Detect which cell encompasses the target text, then output its (X, Y) center coordinate. 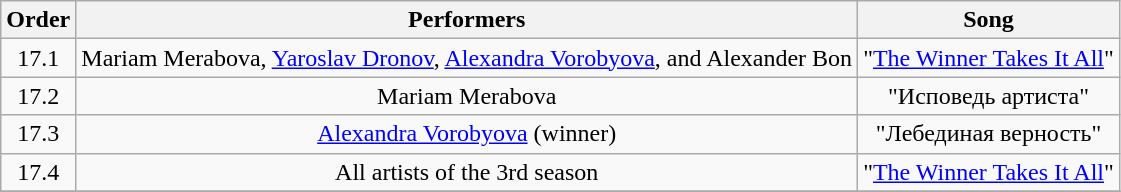
"Исповедь артиста" (989, 96)
"Лебединая верность" (989, 134)
Alexandra Vorobyova (winner) (467, 134)
17.1 (38, 58)
Song (989, 20)
Performers (467, 20)
Mariam Merabova (467, 96)
Order (38, 20)
17.3 (38, 134)
All artists of the 3rd season (467, 172)
Mariam Merabova, Yaroslav Dronov, Alexandra Vorobyova, and Alexander Bon (467, 58)
17.4 (38, 172)
17.2 (38, 96)
